From the cell containing the given text, extract its center point as [x, y] coordinate. 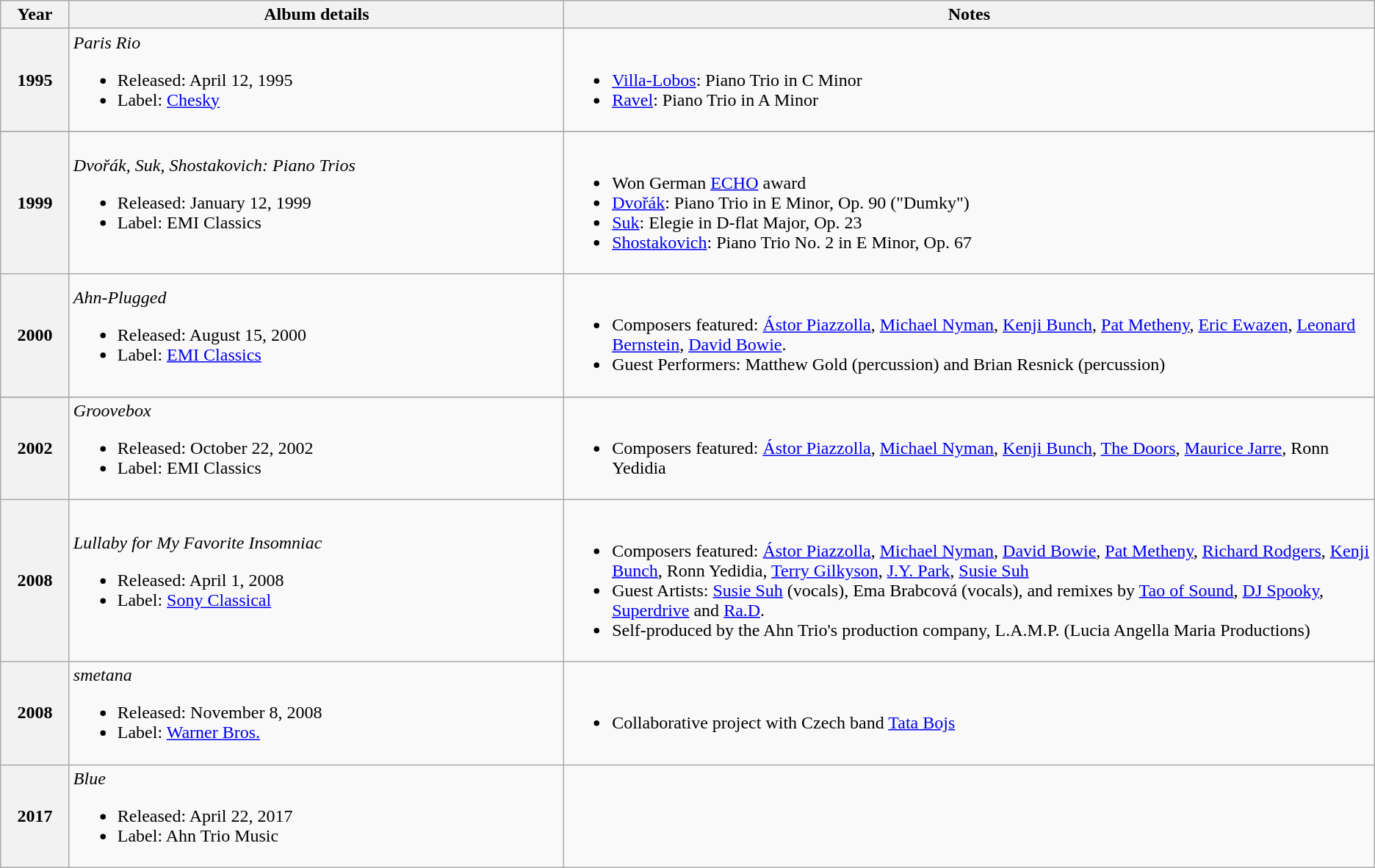
1995 [35, 80]
Villa-Lobos: Piano Trio in C MinorRavel: Piano Trio in A Minor [970, 80]
smetanaReleased: November 8, 2008Label: Warner Bros. [316, 713]
Album details [316, 15]
Ahn-PluggedReleased: August 15, 2000Label: EMI Classics [316, 335]
2000 [35, 335]
2017 [35, 816]
Notes [970, 15]
Year [35, 15]
BlueReleased: April 22, 2017Label: Ahn Trio Music [316, 816]
2002 [35, 448]
Collaborative project with Czech band Tata Bojs [970, 713]
Dvořák, Suk, Shostakovich: Piano TriosReleased: January 12, 1999Label: EMI Classics [316, 203]
1999 [35, 203]
GrooveboxReleased: October 22, 2002Label: EMI Classics [316, 448]
Composers featured: Ástor Piazzolla, Michael Nyman, Kenji Bunch, The Doors, Maurice Jarre, Ronn Yedidia [970, 448]
Lullaby for My Favorite InsomniacReleased: April 1, 2008Label: Sony Classical [316, 580]
Paris RioReleased: April 12, 1995Label: Chesky [316, 80]
